Scan for the cell matching the given text and deliver its (x, y) coordinate at center. 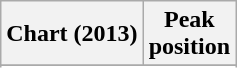
Chart (2013) (72, 34)
Peakposition (189, 34)
